Output the [x, y] coordinate of the center of the cell containing the given text.  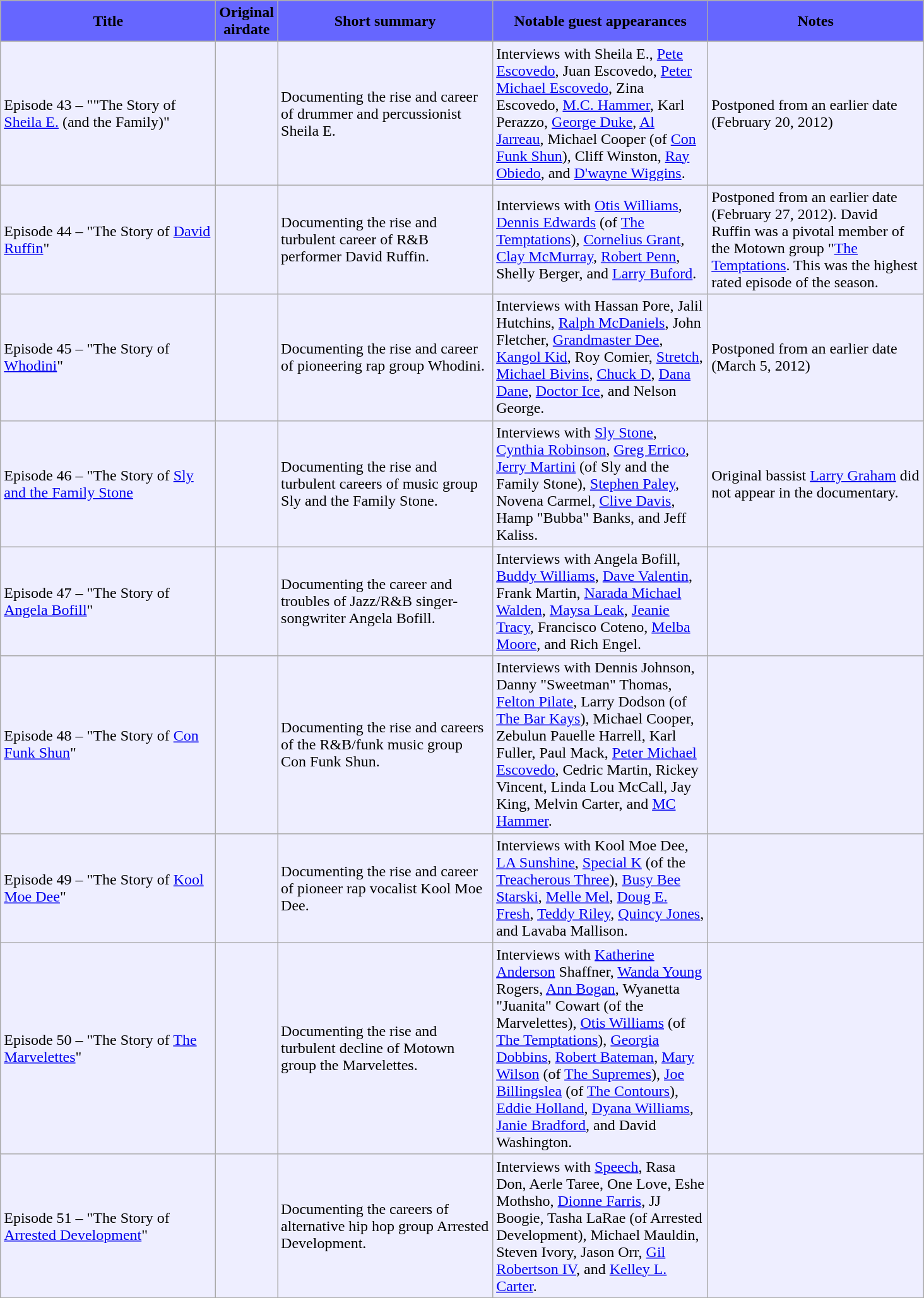
Documenting the rise and turbulent careers of music group Sly and the Family Stone. [385, 484]
Notable guest appearances [601, 21]
Documenting the rise and career of pioneering rap group Whodini. [385, 357]
Short summary [385, 21]
Documenting the careers of alternative hip hop group Arrested Development. [385, 1226]
Documenting the rise and careers of the R&B/funk music group Con Funk Shun. [385, 745]
Episode 44 – "The Story of David Ruffin" [109, 240]
Interviews with Otis Williams, Dennis Edwards (of The Temptations), Cornelius Grant, Clay McMurray, Robert Penn, Shelly Berger, and Larry Buford. [601, 240]
Episode 49 – "The Story of Kool Moe Dee" [109, 888]
Notes [815, 21]
Documenting the rise and career of drummer and percussionist Sheila E. [385, 114]
Documenting the rise and career of pioneer rap vocalist Kool Moe Dee. [385, 888]
Episode 51 – "The Story of Arrested Development" [109, 1226]
Title [109, 21]
Episode 50 – "The Story of The Marvelettes" [109, 1048]
Episode 48 – "The Story of Con Funk Shun" [109, 745]
Episode 45 – "The Story of Whodini" [109, 357]
Original airdate [247, 21]
Original bassist Larry Graham did not appear in the documentary. [815, 484]
Postponed from an earlier date (February 20, 2012) [815, 114]
Episode 43 – ""The Story of Sheila E. (and the Family)" [109, 114]
Documenting the rise and turbulent career of R&B performer David Ruffin. [385, 240]
Postponed from an earlier date (March 5, 2012) [815, 357]
Documenting the rise and turbulent decline of Motown group the Marvelettes. [385, 1048]
Episode 46 – "The Story of Sly and the Family Stone [109, 484]
Documenting the career and troubles of Jazz/R&B singer-songwriter Angela Bofill. [385, 601]
Episode 47 – "The Story of Angela Bofill" [109, 601]
